Find where the given text appears and provide that cell's center as [X, Y] coordinate. 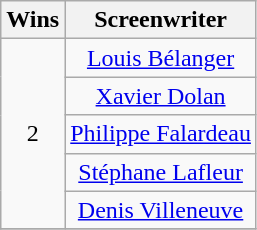
2 [33, 134]
Xavier Dolan [161, 96]
Screenwriter [161, 20]
Philippe Falardeau [161, 134]
Wins [33, 20]
Stéphane Lafleur [161, 172]
Denis Villeneuve [161, 210]
Louis Bélanger [161, 58]
